Provide the [x, y] coordinate of the cell's center where the given text is located.  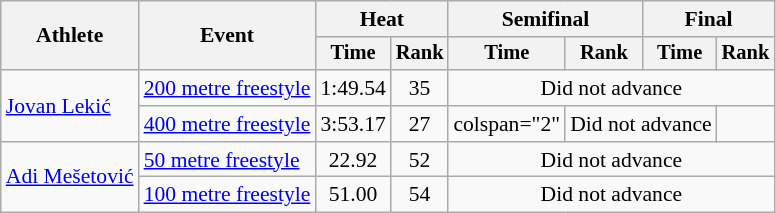
52 [420, 160]
Heat [382, 19]
3:53.17 [352, 124]
51.00 [352, 195]
Event [228, 36]
35 [420, 88]
Final [709, 19]
54 [420, 195]
200 metre freestyle [228, 88]
Athlete [70, 36]
1:49.54 [352, 88]
Semifinal [545, 19]
22.92 [352, 160]
100 metre freestyle [228, 195]
colspan="2" [506, 124]
Jovan Lekić [70, 106]
50 metre freestyle [228, 160]
400 metre freestyle [228, 124]
27 [420, 124]
Adi Mešetović [70, 178]
